Search for the cell housing the specified text and yield its [X, Y] center coordinate. 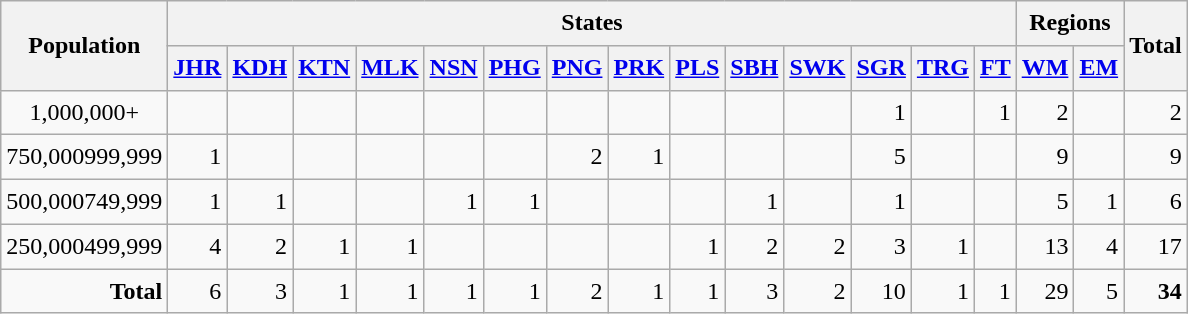
250,000499,999 [84, 246]
SGR [881, 68]
KDH [260, 68]
WM [1045, 68]
17 [1156, 246]
13 [1045, 246]
Regions [1070, 24]
29 [1045, 292]
PRK [639, 68]
Population [84, 46]
1,000,000+ [84, 112]
EM [1099, 68]
States [592, 24]
KTN [324, 68]
SBH [754, 68]
SWK [818, 68]
34 [1156, 292]
500,000749,999 [84, 202]
PHG [514, 68]
PNG [577, 68]
MLK [390, 68]
NSN [454, 68]
JHR [198, 68]
FT [995, 68]
TRG [942, 68]
PLS [698, 68]
750,000999,999 [84, 158]
10 [881, 292]
